Determine the (x, y) coordinate at the center of the cell enclosing the given text.  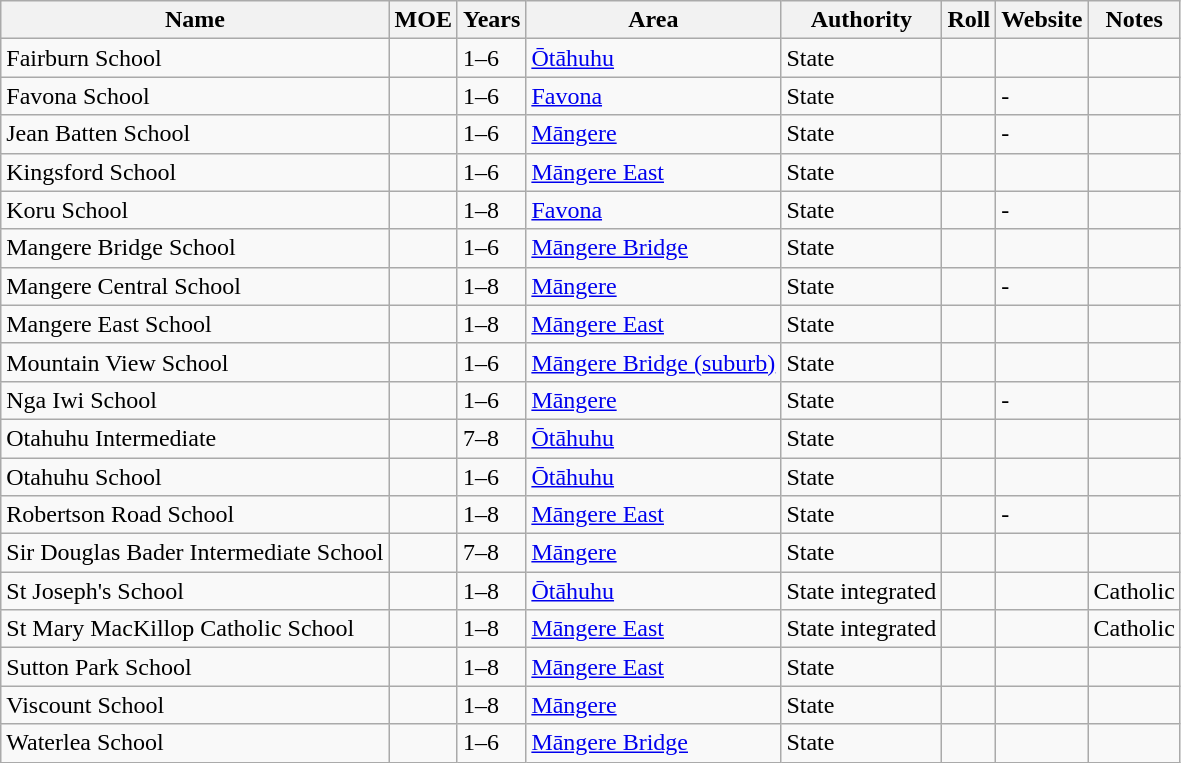
Jean Batten School (195, 134)
St Joseph's School (195, 591)
Years (491, 20)
Otahuhu School (195, 477)
Waterlea School (195, 743)
Sir Douglas Bader Intermediate School (195, 553)
Area (654, 20)
Robertson Road School (195, 515)
Nga Iwi School (195, 400)
Mangere Central School (195, 286)
Viscount School (195, 705)
Sutton Park School (195, 667)
Roll (969, 20)
Name (195, 20)
Mangere East School (195, 324)
MOE (423, 20)
Authority (862, 20)
St Mary MacKillop Catholic School (195, 629)
Favona School (195, 96)
Koru School (195, 210)
Otahuhu Intermediate (195, 438)
Mountain View School (195, 362)
Māngere Bridge (suburb) (654, 362)
Kingsford School (195, 172)
Fairburn School (195, 58)
Notes (1134, 20)
Website (1042, 20)
Mangere Bridge School (195, 248)
